Extract the [X, Y] coordinate from the center of the cell holding the provided text.  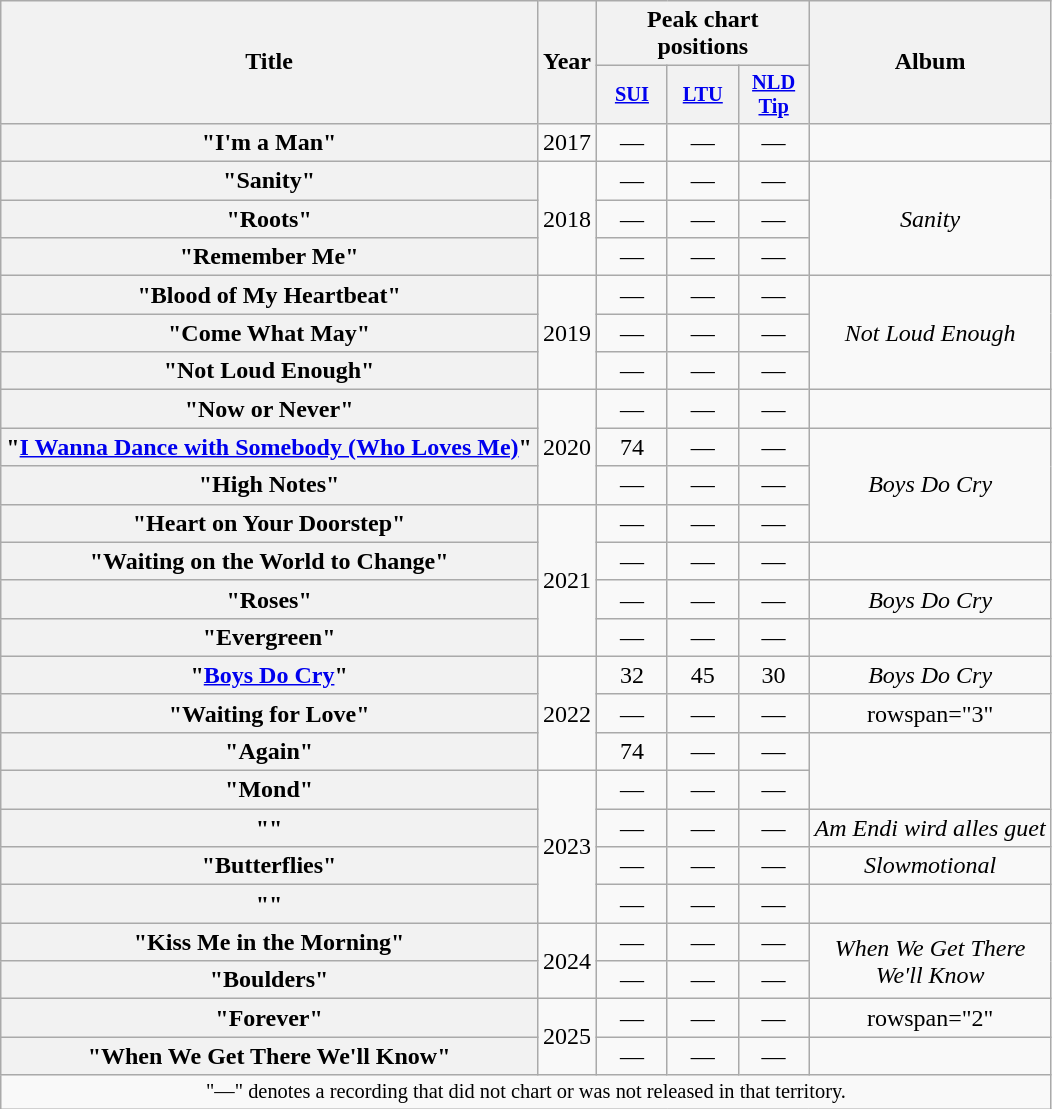
"Roots" [270, 219]
Sanity [930, 219]
LTU [702, 95]
2023 [566, 847]
"Come What May" [270, 333]
When We Get ThereWe'll Know [930, 961]
"Sanity" [270, 181]
"Boulders" [270, 980]
"Blood of My Heartbeat" [270, 295]
Not Loud Enough [930, 333]
2020 [566, 447]
"Boys Do Cry" [270, 675]
rowspan="3" [930, 713]
Year [566, 62]
2021 [566, 580]
Album [930, 62]
"I Wanna Dance with Somebody (Who Loves Me)" [270, 447]
"—" denotes a recording that did not chart or was not released in that territory. [526, 1092]
"High Notes" [270, 485]
2018 [566, 219]
45 [702, 675]
Title [270, 62]
2019 [566, 333]
"Butterflies" [270, 866]
"Not Loud Enough" [270, 371]
"Waiting for Love" [270, 713]
"Remember Me" [270, 257]
32 [632, 675]
NLDTip [774, 95]
2022 [566, 713]
"Waiting on the World to Change" [270, 561]
"Now or Never" [270, 409]
"Forever" [270, 1018]
rowspan="2" [930, 1018]
Am Endi wird alles guet [930, 828]
"Heart on Your Doorstep" [270, 523]
"Kiss Me in the Morning" [270, 942]
30 [774, 675]
Slowmotional [930, 866]
SUI [632, 95]
"Roses" [270, 599]
Peak chart positions [702, 34]
"Evergreen" [270, 637]
"When We Get There We'll Know" [270, 1056]
"I'm a Man" [270, 142]
2025 [566, 1037]
"Again" [270, 751]
"Mond" [270, 790]
2024 [566, 961]
2017 [566, 142]
